Locate the cell with the specified text and output its [x, y] center coordinate. 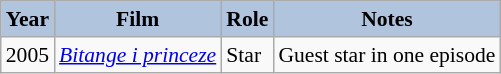
Star [247, 55]
Guest star in one episode [386, 55]
Role [247, 19]
Notes [386, 19]
Film [138, 19]
Year [28, 19]
Bitange i princeze [138, 55]
2005 [28, 55]
